Locate the cell with the specified text and output its [X, Y] center coordinate. 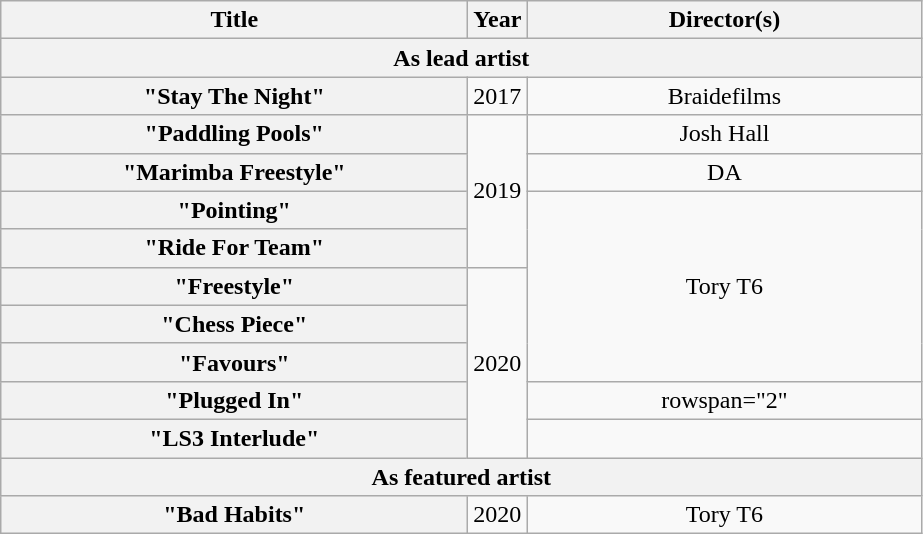
"LS3 Interlude" [234, 438]
"Favours" [234, 362]
Braidefilms [724, 96]
rowspan="2" [724, 400]
As lead artist [462, 58]
"Marimba Freestyle" [234, 172]
"Ride For Team" [234, 248]
Josh Hall [724, 134]
Year [498, 20]
2017 [498, 96]
"Plugged In" [234, 400]
"Freestyle" [234, 286]
"Pointing" [234, 210]
DA [724, 172]
As featured artist [462, 477]
"Bad Habits" [234, 515]
2019 [498, 191]
Title [234, 20]
"Paddling Pools" [234, 134]
"Stay The Night" [234, 96]
"Chess Piece" [234, 324]
Director(s) [724, 20]
